Output the (X, Y) coordinate of the center of the cell containing the given text.  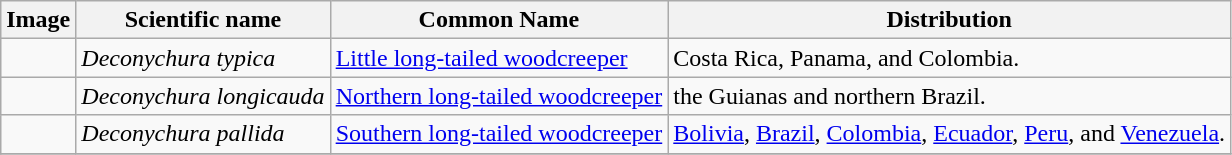
Little long-tailed woodcreeper (499, 58)
Northern long-tailed woodcreeper (499, 96)
Deconychura pallida (203, 134)
Deconychura typica (203, 58)
Costa Rica, Panama, and Colombia. (950, 58)
Distribution (950, 20)
Image (38, 20)
Scientific name (203, 20)
Southern long-tailed woodcreeper (499, 134)
the Guianas and northern Brazil. (950, 96)
Bolivia, Brazil, Colombia, Ecuador, Peru, and Venezuela. (950, 134)
Common Name (499, 20)
Deconychura longicauda (203, 96)
